Detect which cell encompasses the target text, then output its (x, y) center coordinate. 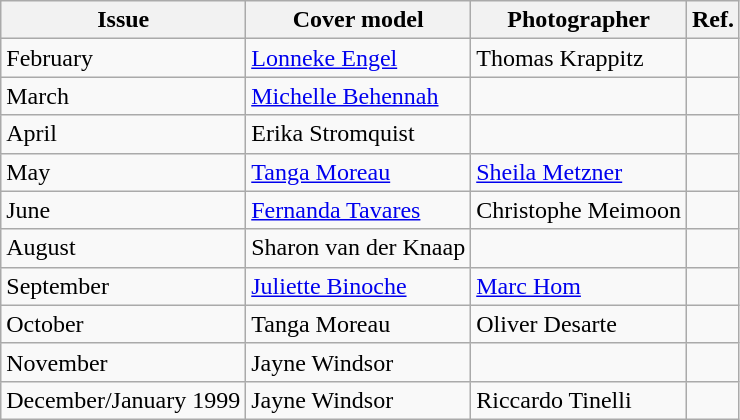
November (124, 362)
Cover model (358, 20)
Oliver Desarte (579, 324)
Sheila Metzner (579, 172)
June (124, 210)
Ref. (712, 20)
Sharon van der Knaap (358, 248)
August (124, 248)
Thomas Krappitz (579, 58)
Erika Stromquist (358, 134)
February (124, 58)
April (124, 134)
Riccardo Tinelli (579, 400)
Issue (124, 20)
Christophe Meimoon (579, 210)
October (124, 324)
Marc Hom (579, 286)
March (124, 96)
Michelle Behennah (358, 96)
May (124, 172)
Fernanda Tavares (358, 210)
September (124, 286)
Juliette Binoche (358, 286)
Lonneke Engel (358, 58)
December/January 1999 (124, 400)
Photographer (579, 20)
